Detect which cell encompasses the target text, then output its (x, y) center coordinate. 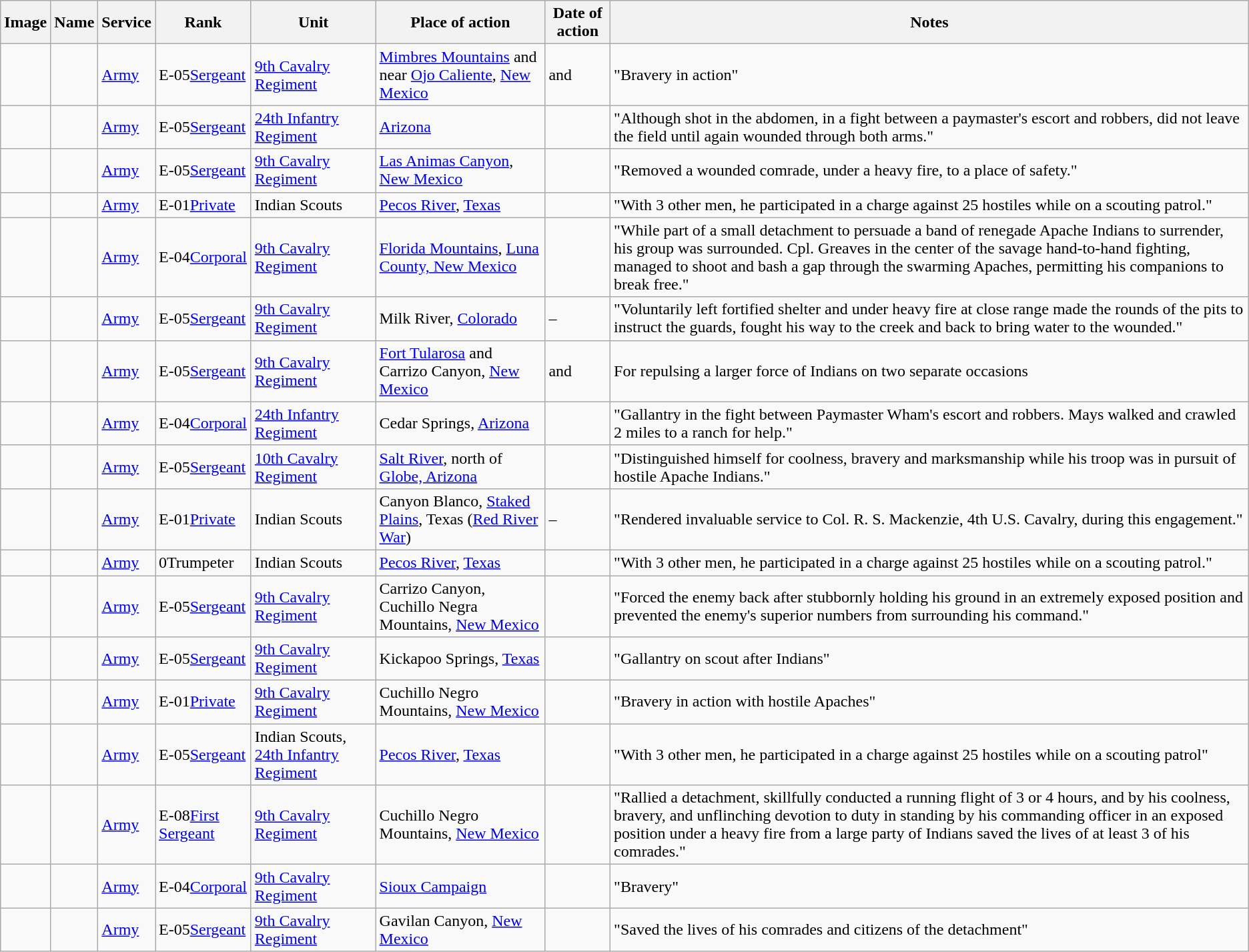
Notes (930, 23)
"Saved the lives of his comrades and citizens of the detachment" (930, 930)
"Distinguished himself for coolness, bravery and marksmanship while his troop was in pursuit of hostile Apache Indians." (930, 467)
Arizona (460, 127)
Unit (314, 23)
"Removed a wounded comrade, under a heavy fire, to a place of safety." (930, 171)
Sioux Campaign (460, 886)
Place of action (460, 23)
E-08First Sergeant (203, 825)
Service (127, 23)
"Bravery in action with hostile Apaches" (930, 702)
"Gallantry in the fight between Paymaster Wham's escort and robbers. Mays walked and crawled 2 miles to a ranch for help." (930, 423)
Fort Tularosa and Carrizo Canyon, New Mexico (460, 371)
"Gallantry on scout after Indians" (930, 659)
Image (25, 23)
Gavilan Canyon, New Mexico (460, 930)
0Trumpeter (203, 562)
Florida Mountains, Luna County, New Mexico (460, 258)
"Bravery in action" (930, 75)
"Although shot in the abdomen, in a fight between a paymaster's escort and robbers, did not leave the field until again wounded through both arms." (930, 127)
Date of action (578, 23)
For repulsing a larger force of Indians on two separate occasions (930, 371)
Rank (203, 23)
Cedar Springs, Arizona (460, 423)
Milk River, Colorado (460, 319)
"Bravery" (930, 886)
10th Cavalry Regiment (314, 467)
Name (75, 23)
"Rendered invaluable service to Col. R. S. Mackenzie, 4th U.S. Cavalry, during this engagement." (930, 519)
Kickapoo Springs, Texas (460, 659)
"With 3 other men, he participated in a charge against 25 hostiles while on a scouting patrol" (930, 755)
Indian Scouts, 24th Infantry Regiment (314, 755)
Carrizo Canyon, Cuchillo Negra Mountains, New Mexico (460, 606)
Salt River, north of Globe, Arizona (460, 467)
Mimbres Mountains and near Ojo Caliente, New Mexico (460, 75)
Las Animas Canyon, New Mexico (460, 171)
Canyon Blanco, Staked Plains, Texas (Red River War) (460, 519)
